Return (X, Y) of the center of cell containing provided text 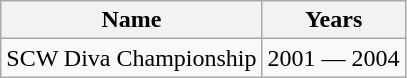
2001 — 2004 (334, 58)
Years (334, 20)
Name (132, 20)
SCW Diva Championship (132, 58)
